Identify which cell holds the provided text, then report its [X, Y] central coordinate. 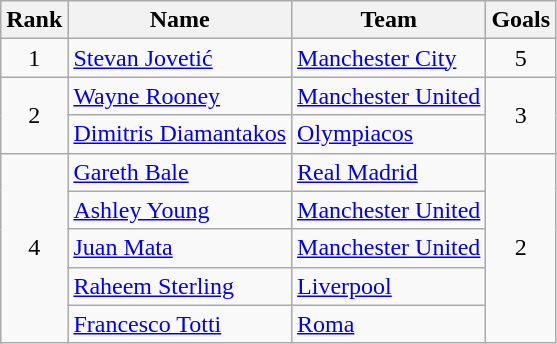
Name [180, 20]
1 [34, 58]
5 [521, 58]
Raheem Sterling [180, 286]
Roma [389, 324]
Juan Mata [180, 248]
Liverpool [389, 286]
Francesco Totti [180, 324]
Rank [34, 20]
Gareth Bale [180, 172]
Team [389, 20]
Goals [521, 20]
Dimitris Diamantakos [180, 134]
Stevan Jovetić [180, 58]
Olympiacos [389, 134]
4 [34, 248]
3 [521, 115]
Manchester City [389, 58]
Ashley Young [180, 210]
Real Madrid [389, 172]
Wayne Rooney [180, 96]
